Locate the cell with the specified text and output its (X, Y) center coordinate. 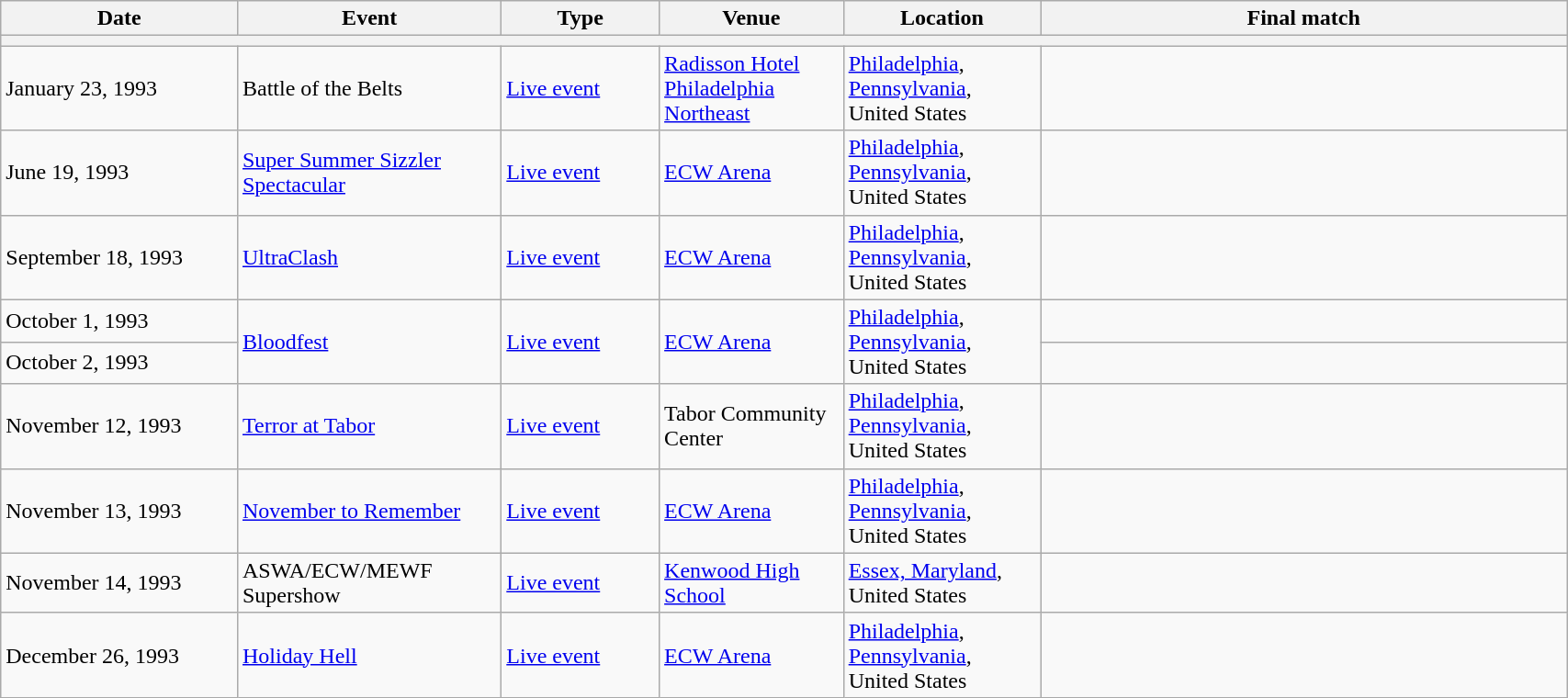
Final match (1304, 18)
Kenwood High School (751, 582)
October 1, 1993 (119, 321)
Battle of the Belts (369, 88)
Essex, Maryland, United States (942, 582)
Location (942, 18)
Tabor Community Center (751, 426)
Date (119, 18)
November to Remember (369, 511)
Bloodfest (369, 342)
Venue (751, 18)
December 26, 1993 (119, 655)
June 19, 1993 (119, 173)
October 2, 1993 (119, 363)
November 14, 1993 (119, 582)
November 12, 1993 (119, 426)
Event (369, 18)
January 23, 1993 (119, 88)
Type (581, 18)
ASWA/ECW/MEWF Supershow (369, 582)
Holiday Hell (369, 655)
Terror at Tabor (369, 426)
Radisson Hotel Philadelphia Northeast (751, 88)
Super Summer Sizzler Spectacular (369, 173)
November 13, 1993 (119, 511)
September 18, 1993 (119, 257)
UltraClash (369, 257)
